Return [x, y] of the center of cell containing provided text 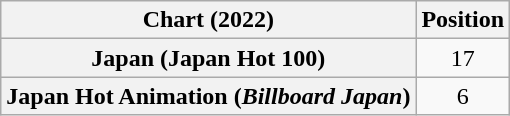
17 [463, 58]
6 [463, 96]
Chart (2022) [208, 20]
Position [463, 20]
Japan Hot Animation (Billboard Japan) [208, 96]
Japan (Japan Hot 100) [208, 58]
